Capture the cell that displays the provided text and extract its (X, Y) central coordinate. 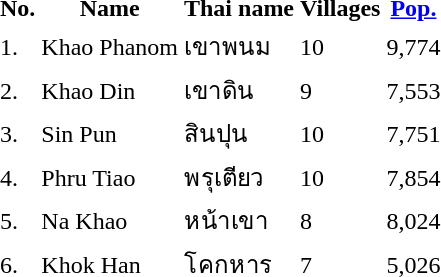
Khao Din (110, 90)
Khao Phanom (110, 46)
9 (340, 90)
เขาดิน (240, 90)
พรุเตียว (240, 177)
Sin Pun (110, 134)
Na Khao (110, 220)
หน้าเขา (240, 220)
สินปุน (240, 134)
เขาพนม (240, 46)
Phru Tiao (110, 177)
8 (340, 220)
